Return [x, y] of the center of cell containing provided text 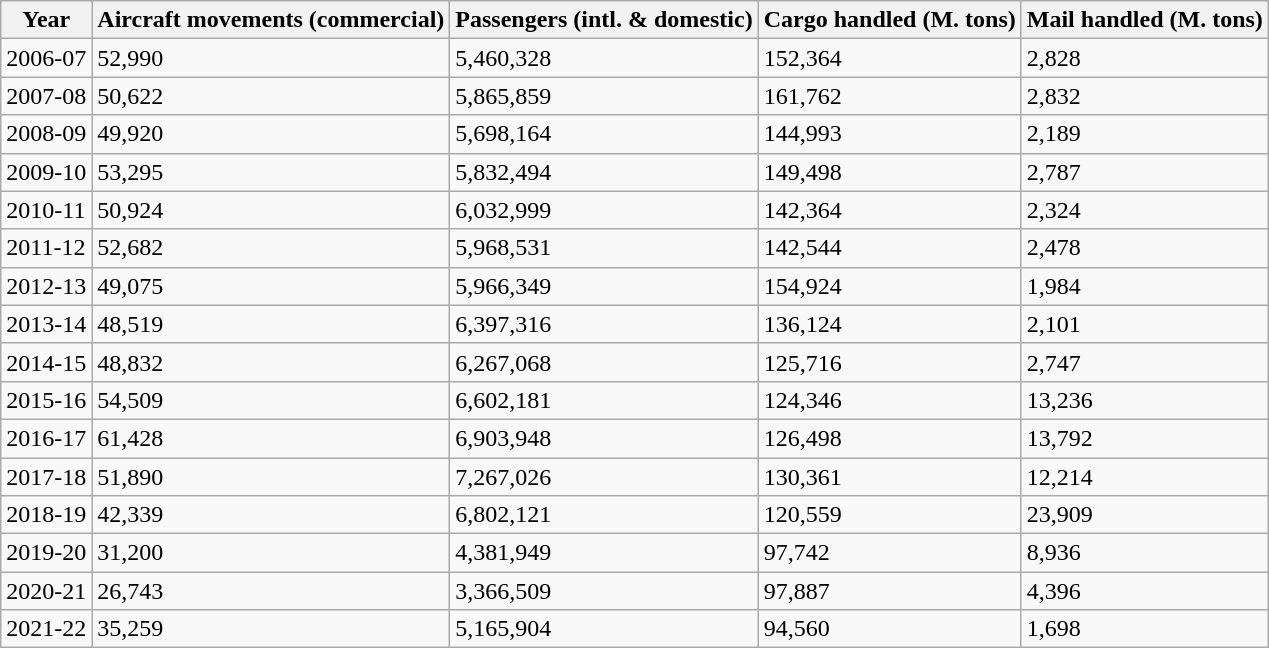
5,832,494 [604, 172]
154,924 [890, 286]
13,792 [1144, 438]
2010-11 [46, 210]
4,396 [1144, 591]
6,903,948 [604, 438]
2,478 [1144, 248]
5,966,349 [604, 286]
35,259 [271, 629]
1,984 [1144, 286]
142,544 [890, 248]
2020-21 [46, 591]
50,622 [271, 96]
2013-14 [46, 324]
2017-18 [46, 477]
2,189 [1144, 134]
2019-20 [46, 553]
2008-09 [46, 134]
2,747 [1144, 362]
Passengers (intl. & domestic) [604, 20]
7,267,026 [604, 477]
152,364 [890, 58]
61,428 [271, 438]
2,787 [1144, 172]
31,200 [271, 553]
5,865,859 [604, 96]
2009-10 [46, 172]
2021-22 [46, 629]
Cargo handled (M. tons) [890, 20]
124,346 [890, 400]
6,032,999 [604, 210]
97,742 [890, 553]
2006-07 [46, 58]
126,498 [890, 438]
2016-17 [46, 438]
130,361 [890, 477]
49,920 [271, 134]
2015-16 [46, 400]
6,267,068 [604, 362]
50,924 [271, 210]
2011-12 [46, 248]
2018-19 [46, 515]
8,936 [1144, 553]
42,339 [271, 515]
5,968,531 [604, 248]
51,890 [271, 477]
2,828 [1144, 58]
23,909 [1144, 515]
120,559 [890, 515]
2007-08 [46, 96]
6,802,121 [604, 515]
Mail handled (M. tons) [1144, 20]
125,716 [890, 362]
52,990 [271, 58]
1,698 [1144, 629]
97,887 [890, 591]
54,509 [271, 400]
48,519 [271, 324]
3,366,509 [604, 591]
49,075 [271, 286]
2,832 [1144, 96]
52,682 [271, 248]
6,397,316 [604, 324]
53,295 [271, 172]
48,832 [271, 362]
12,214 [1144, 477]
4,381,949 [604, 553]
2014-15 [46, 362]
2,324 [1144, 210]
94,560 [890, 629]
5,165,904 [604, 629]
144,993 [890, 134]
149,498 [890, 172]
161,762 [890, 96]
26,743 [271, 591]
5,460,328 [604, 58]
Year [46, 20]
2012-13 [46, 286]
Aircraft movements (commercial) [271, 20]
142,364 [890, 210]
2,101 [1144, 324]
13,236 [1144, 400]
6,602,181 [604, 400]
5,698,164 [604, 134]
136,124 [890, 324]
